Provide the (X, Y) coordinate of the cell's center where the given text is located.  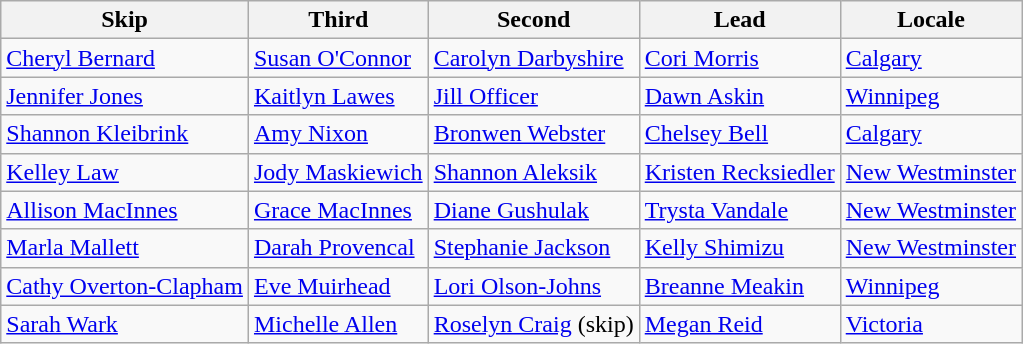
Allison MacInnes (125, 210)
Victoria (930, 324)
Susan O'Connor (338, 58)
Skip (125, 20)
Jill Officer (534, 96)
Lori Olson-Johns (534, 286)
Grace MacInnes (338, 210)
Second (534, 20)
Bronwen Webster (534, 134)
Carolyn Darbyshire (534, 58)
Stephanie Jackson (534, 248)
Dawn Askin (740, 96)
Third (338, 20)
Eve Muirhead (338, 286)
Marla Mallett (125, 248)
Amy Nixon (338, 134)
Jennifer Jones (125, 96)
Shannon Kleibrink (125, 134)
Breanne Meakin (740, 286)
Cori Morris (740, 58)
Diane Gushulak (534, 210)
Kelley Law (125, 172)
Cheryl Bernard (125, 58)
Shannon Aleksik (534, 172)
Lead (740, 20)
Roselyn Craig (skip) (534, 324)
Kelly Shimizu (740, 248)
Darah Provencal (338, 248)
Cathy Overton-Clapham (125, 286)
Locale (930, 20)
Trysta Vandale (740, 210)
Kaitlyn Lawes (338, 96)
Chelsey Bell (740, 134)
Jody Maskiewich (338, 172)
Kristen Recksiedler (740, 172)
Megan Reid (740, 324)
Sarah Wark (125, 324)
Michelle Allen (338, 324)
